Identify which cell holds the provided text, then report its [X, Y] central coordinate. 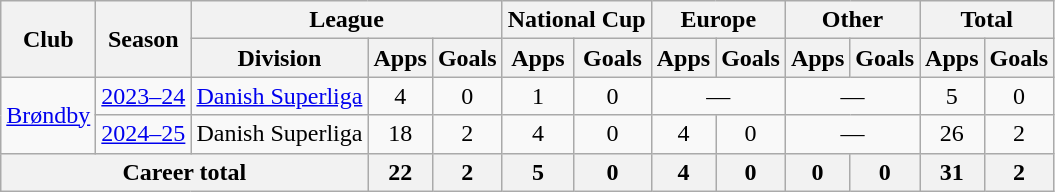
31 [952, 172]
Total [987, 20]
League [346, 20]
2024–25 [144, 134]
Europe [718, 20]
2023–24 [144, 96]
18 [400, 134]
26 [952, 134]
Season [144, 39]
Other [852, 20]
Club [48, 39]
22 [400, 172]
Career total [184, 172]
1 [538, 96]
Division [280, 58]
National Cup [576, 20]
Brøndby [48, 115]
